Determine the [X, Y] coordinate at the center of the cell enclosing the given text.  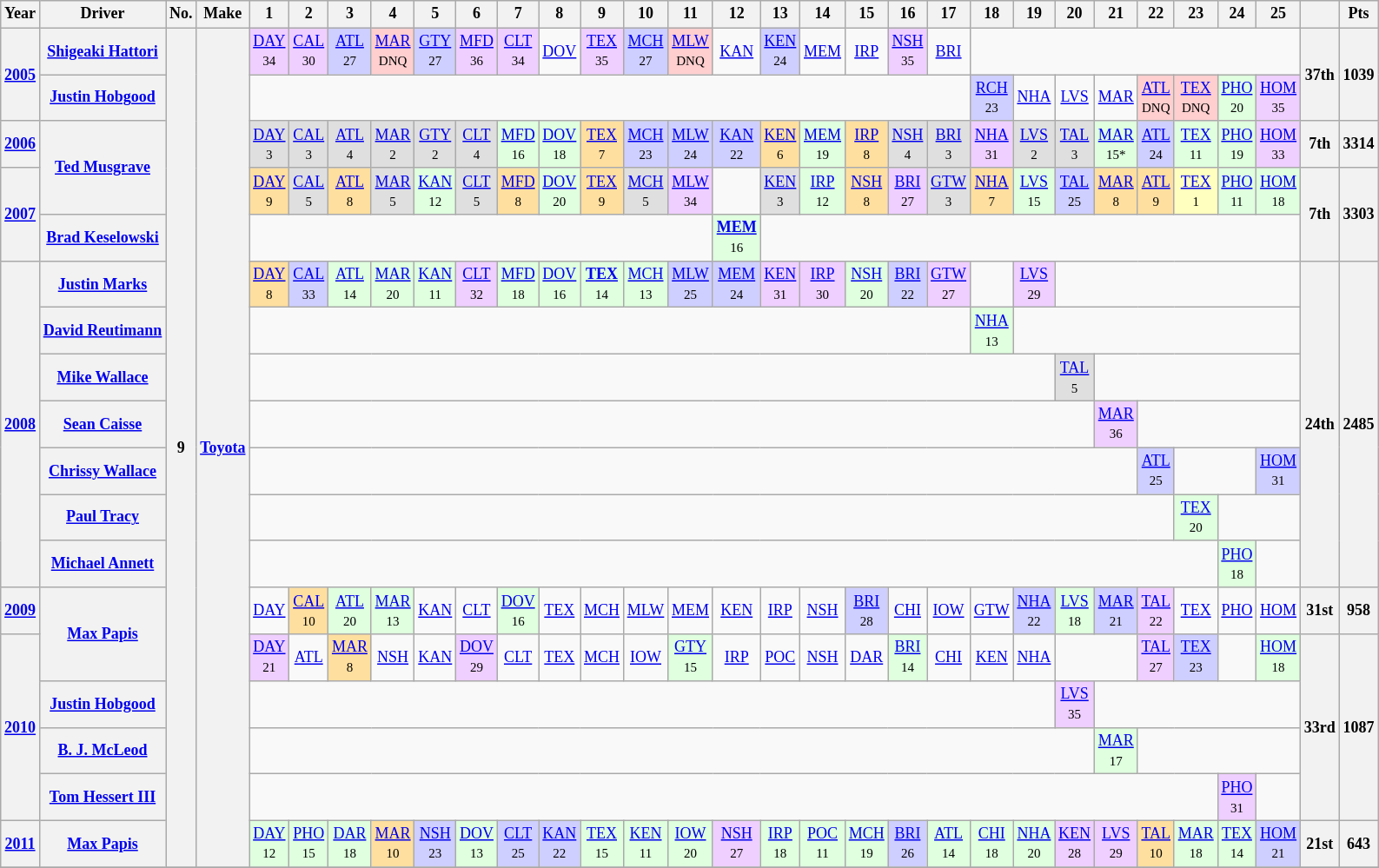
21st [1319, 844]
22 [1156, 14]
MFD8 [518, 191]
24th [1319, 424]
DAY12 [269, 844]
ATLDNQ [1156, 98]
LVS [1075, 98]
3314 [1359, 144]
16 [907, 14]
643 [1359, 844]
24 [1237, 14]
MCH23 [645, 144]
MCH5 [645, 191]
13 [780, 14]
15 [866, 14]
MEM16 [737, 238]
KEN24 [780, 51]
DOV29 [477, 658]
3303 [1359, 214]
12 [737, 14]
2011 [21, 844]
HOM33 [1279, 144]
TEX11 [1196, 144]
NSH23 [435, 844]
19 [1034, 14]
TAL3 [1075, 144]
DOV [560, 51]
MAR15* [1116, 144]
CAL33 [309, 284]
TEX15 [602, 844]
MAR17 [1116, 751]
5 [435, 14]
MAR21 [1116, 611]
CAL10 [309, 611]
MLW24 [691, 144]
MCH13 [645, 284]
ATL20 [350, 611]
3 [350, 14]
KAN12 [435, 191]
DAY8 [269, 284]
20 [1075, 14]
GTW [991, 611]
37th [1319, 75]
Make [222, 14]
MFD18 [518, 284]
David Reutimann [103, 331]
DOV20 [560, 191]
HOM35 [1279, 98]
TEX1 [1196, 191]
2 [309, 14]
Sean Caisse [103, 424]
TAL22 [1156, 611]
31st [1319, 611]
TAL25 [1075, 191]
Chrissy Wallace [103, 471]
PHO18 [1237, 564]
18 [991, 14]
IRP30 [823, 284]
MARDNQ [393, 51]
MCH27 [645, 51]
DOV18 [560, 144]
NHA22 [1034, 611]
2009 [21, 611]
CHI18 [991, 844]
TAL10 [1156, 844]
KEN11 [645, 844]
MLW34 [691, 191]
25 [1279, 14]
4 [393, 14]
1087 [1359, 728]
2008 [21, 424]
B. J. McLeod [103, 751]
MAR5 [393, 191]
POC [780, 658]
2006 [21, 144]
TEXDNQ [1196, 98]
CAL30 [309, 51]
CLT5 [477, 191]
IRP12 [823, 191]
2010 [21, 728]
NHA20 [1034, 844]
KAN11 [435, 284]
NHA13 [991, 331]
NSH35 [907, 51]
Ted Musgrave [103, 167]
MAR36 [1116, 424]
HOM21 [1279, 844]
Tom Hessert III [103, 798]
PHO31 [1237, 798]
NSH8 [866, 191]
23 [1196, 14]
IOW20 [691, 844]
Brad Keselowski [103, 238]
MFD16 [518, 144]
CLT34 [518, 51]
CLT32 [477, 284]
TEX35 [602, 51]
1039 [1359, 75]
ATL [309, 658]
PHO20 [1237, 98]
NSH4 [907, 144]
GTW3 [949, 191]
BRI26 [907, 844]
GTY15 [691, 658]
DAY9 [269, 191]
MAR [1116, 98]
17 [949, 14]
TAL27 [1156, 658]
1 [269, 14]
MAR10 [393, 844]
Driver [103, 14]
CLT4 [477, 144]
TEX7 [602, 144]
LVS2 [1034, 144]
MAR2 [393, 144]
HOM31 [1279, 471]
ATL25 [1156, 471]
ATL8 [350, 191]
MAR20 [393, 284]
IRP18 [780, 844]
GTW27 [949, 284]
LVS15 [1034, 191]
Toyota [222, 447]
DOV13 [477, 844]
POC11 [823, 844]
ATL24 [1156, 144]
GTY2 [435, 144]
KEN31 [780, 284]
11 [691, 14]
DAR [866, 658]
Pts [1359, 14]
ATL4 [350, 144]
GTY27 [435, 51]
CAL5 [309, 191]
BRI14 [907, 658]
MLW25 [691, 284]
7 [518, 14]
DAY34 [269, 51]
ATL27 [350, 51]
LVS35 [1075, 704]
PHO11 [1237, 191]
LVS18 [1075, 611]
MAR13 [393, 611]
TEX23 [1196, 658]
KEN28 [1075, 844]
KEN3 [780, 191]
CAL3 [309, 144]
DAY3 [269, 144]
BRI27 [907, 191]
BRI22 [907, 284]
Shigeaki Hattori [103, 51]
IRP8 [866, 144]
Paul Tracy [103, 518]
MFD36 [477, 51]
Mike Wallace [103, 378]
21 [1116, 14]
TAL5 [1075, 378]
TEX20 [1196, 518]
Justin Marks [103, 284]
MEM19 [823, 144]
MLW [645, 611]
BRI3 [949, 144]
DAY21 [269, 658]
Year [21, 14]
10 [645, 14]
NSH27 [737, 844]
6 [477, 14]
PHO15 [309, 844]
TEX9 [602, 191]
33rd [1319, 728]
ATL9 [1156, 191]
NSH20 [866, 284]
958 [1359, 611]
MCH19 [866, 844]
BRI [949, 51]
8 [560, 14]
PHO19 [1237, 144]
NHA7 [991, 191]
CLT25 [518, 844]
DAY [269, 611]
DAR18 [350, 844]
Michael Annett [103, 564]
2485 [1359, 424]
2005 [21, 75]
NHA31 [991, 144]
MLWDNQ [691, 51]
RCH23 [991, 98]
MAR18 [1196, 844]
2007 [21, 214]
BRI28 [866, 611]
KEN6 [780, 144]
PHO [1237, 611]
MEM24 [737, 284]
No. [181, 14]
HOM [1279, 611]
14 [823, 14]
